Identify which cell holds the provided text, then report its (x, y) central coordinate. 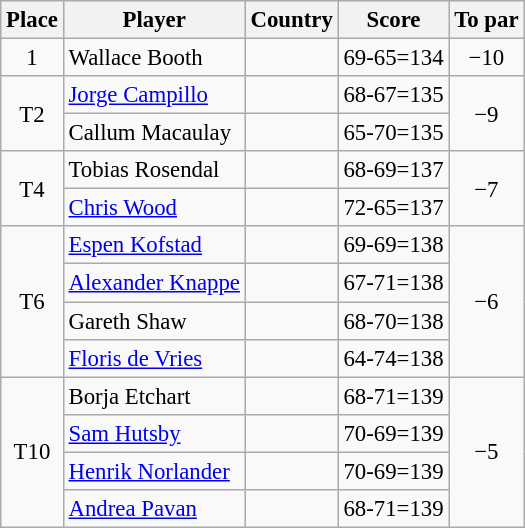
T6 (32, 301)
Espen Kofstad (154, 245)
67-71=138 (394, 283)
−6 (486, 301)
69-69=138 (394, 245)
Place (32, 20)
−5 (486, 452)
Alexander Knappe (154, 283)
Chris Wood (154, 208)
T10 (32, 452)
Sam Hutsby (154, 433)
Score (394, 20)
Tobias Rosendal (154, 170)
−10 (486, 58)
68-70=138 (394, 321)
Wallace Booth (154, 58)
Borja Etchart (154, 396)
69-65=134 (394, 58)
Jorge Campillo (154, 95)
Henrik Norlander (154, 471)
T2 (32, 114)
64-74=138 (394, 358)
−9 (486, 114)
−7 (486, 188)
Country (292, 20)
Gareth Shaw (154, 321)
72-65=137 (394, 208)
Floris de Vries (154, 358)
Andrea Pavan (154, 509)
Player (154, 20)
65-70=135 (394, 133)
To par (486, 20)
68-69=137 (394, 170)
1 (32, 58)
Callum Macaulay (154, 133)
68-67=135 (394, 95)
T4 (32, 188)
